Output the [x, y] coordinate of the center of the cell containing the given text.  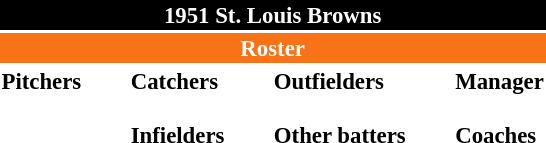
1951 St. Louis Browns [272, 15]
Roster [272, 48]
